From the cell containing the given text, extract its center point as [x, y] coordinate. 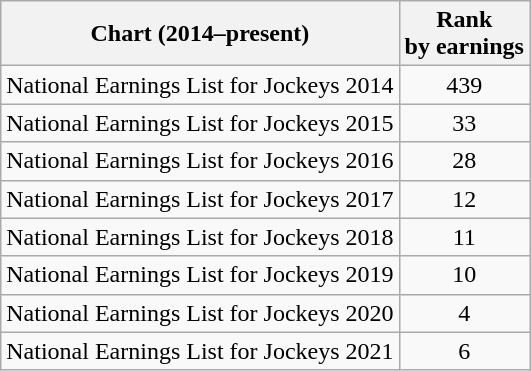
Rankby earnings [464, 34]
12 [464, 199]
National Earnings List for Jockeys 2018 [200, 237]
11 [464, 237]
National Earnings List for Jockeys 2016 [200, 161]
National Earnings List for Jockeys 2014 [200, 85]
6 [464, 351]
National Earnings List for Jockeys 2017 [200, 199]
10 [464, 275]
4 [464, 313]
33 [464, 123]
National Earnings List for Jockeys 2021 [200, 351]
28 [464, 161]
Chart (2014–present) [200, 34]
439 [464, 85]
National Earnings List for Jockeys 2020 [200, 313]
National Earnings List for Jockeys 2019 [200, 275]
National Earnings List for Jockeys 2015 [200, 123]
